Extract the [x, y] coordinate from the center of the cell holding the provided text.  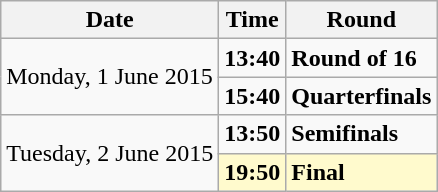
Time [252, 20]
19:50 [252, 172]
Monday, 1 June 2015 [110, 77]
Date [110, 20]
Round [362, 20]
Tuesday, 2 June 2015 [110, 153]
13:50 [252, 134]
13:40 [252, 58]
Semifinals [362, 134]
Quarterfinals [362, 96]
Round of 16 [362, 58]
Final [362, 172]
15:40 [252, 96]
